Capture the cell that displays the provided text and extract its (x, y) central coordinate. 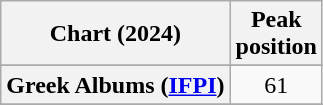
Chart (2024) (116, 34)
Peakposition (276, 34)
61 (276, 85)
Greek Albums (IFPI) (116, 85)
